From the cell containing the given text, extract its center point as (X, Y) coordinate. 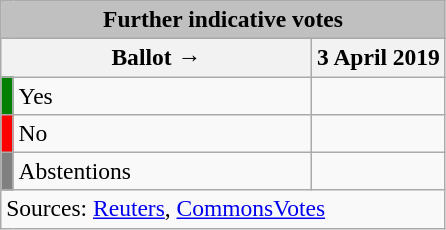
Yes (162, 95)
Ballot → (156, 57)
Further indicative votes (224, 19)
Abstentions (162, 171)
Sources: Reuters, CommonsVotes (224, 209)
No (162, 133)
3 April 2019 (379, 57)
